Determine the (X, Y) coordinate at the center of the cell enclosing the given text.  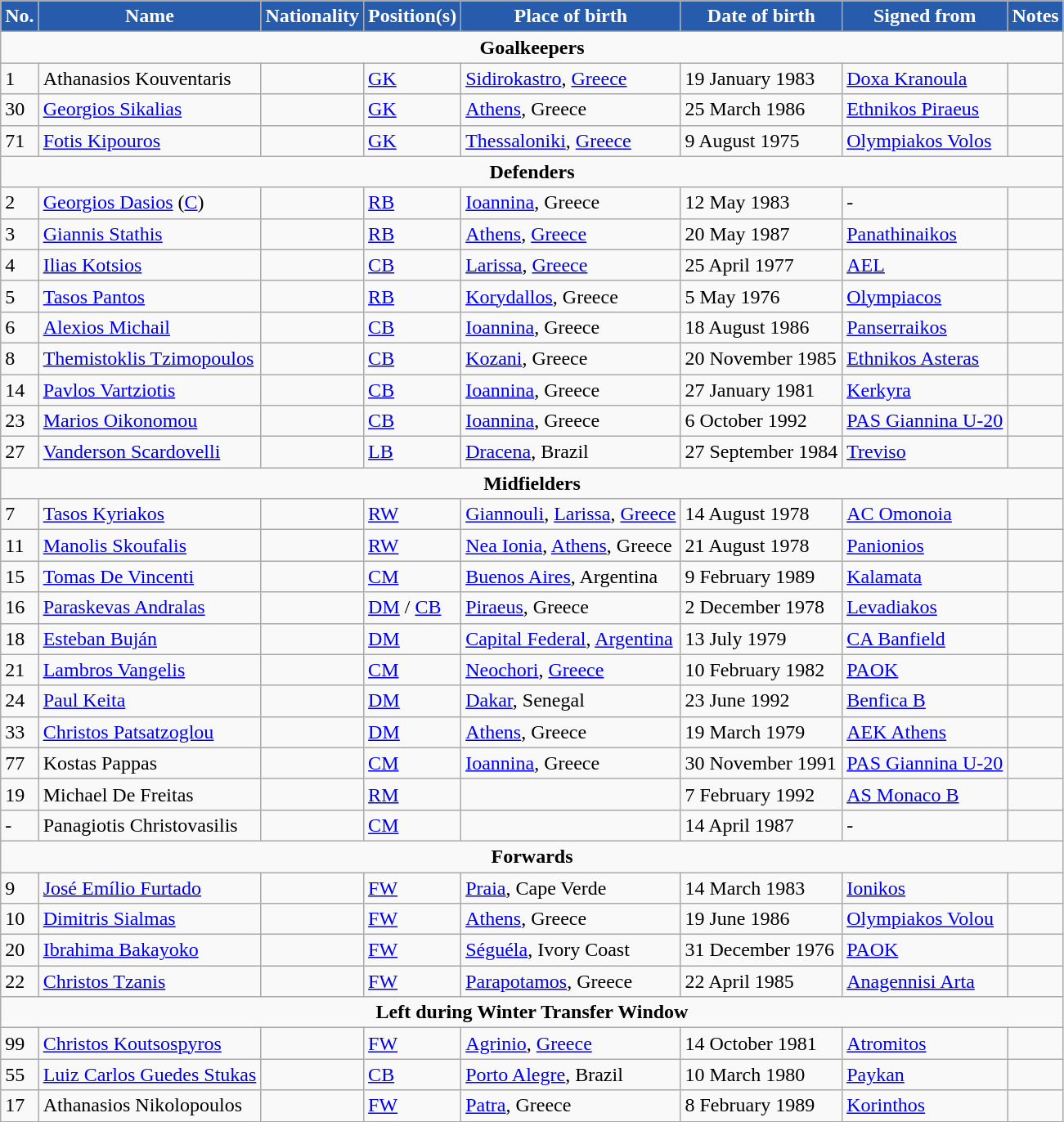
Agrinio, Greece (571, 1043)
9 August 1975 (761, 141)
21 (20, 670)
Christos Koutsospyros (150, 1043)
Goalkeepers (532, 47)
Athanasios Nikolopoulos (150, 1106)
Athanasios Kouventaris (150, 79)
9 February 1989 (761, 577)
Dracena, Brazil (571, 452)
Sidirokastro, Greece (571, 79)
Paraskevas Andralas (150, 608)
17 (20, 1106)
Christos Patsatzoglou (150, 732)
14 October 1981 (761, 1043)
Panagiotis Christovasilis (150, 825)
6 (20, 327)
Doxa Kranoula (925, 79)
Tomas De Vincenti (150, 577)
Séguéla, Ivory Coast (571, 950)
Ionikos (925, 887)
Nea Ionia, Athens, Greece (571, 545)
RM (412, 794)
Vanderson Scardovelli (150, 452)
30 (20, 110)
Ibrahima Bakayoko (150, 950)
Paykan (925, 1075)
19 January 1983 (761, 79)
Neochori, Greece (571, 670)
Benfica B (925, 701)
27 January 1981 (761, 390)
Midfielders (532, 483)
1 (20, 79)
Olympiacos (925, 296)
Capital Federal, Argentina (571, 639)
19 (20, 794)
Luiz Carlos Guedes Stukas (150, 1075)
Tasos Pantos (150, 296)
33 (20, 732)
Panathinaikos (925, 234)
Paul Keita (150, 701)
Atromitos (925, 1043)
Christos Tzanis (150, 981)
Giannouli, Larissa, Greece (571, 514)
10 March 1980 (761, 1075)
Olympiakos Volou (925, 919)
Korydallos, Greece (571, 296)
14 August 1978 (761, 514)
9 (20, 887)
Fotis Kipouros (150, 141)
22 (20, 981)
Parapotamos, Greece (571, 981)
Panionios (925, 545)
14 April 1987 (761, 825)
Olympiakos Volos (925, 141)
19 June 1986 (761, 919)
Ilias Kotsios (150, 265)
20 May 1987 (761, 234)
11 (20, 545)
31 December 1976 (761, 950)
Ethnikos Piraeus (925, 110)
77 (20, 763)
20 (20, 950)
Nationality (312, 16)
CA Banfield (925, 639)
Notes (1035, 16)
Kostas Pappas (150, 763)
71 (20, 141)
Marios Oikonomou (150, 421)
8 (20, 358)
2 December 1978 (761, 608)
13 July 1979 (761, 639)
LB (412, 452)
Larissa, Greece (571, 265)
14 March 1983 (761, 887)
Esteban Buján (150, 639)
Kalamata (925, 577)
10 February 1982 (761, 670)
Tasos Kyriakos (150, 514)
14 (20, 390)
AEK Athens (925, 732)
16 (20, 608)
4 (20, 265)
Manolis Skoufalis (150, 545)
Treviso (925, 452)
Dimitris Sialmas (150, 919)
22 April 1985 (761, 981)
Name (150, 16)
25 April 1977 (761, 265)
AC Omonoia (925, 514)
Left during Winter Transfer Window (532, 1012)
15 (20, 577)
Levadiakos (925, 608)
20 November 1985 (761, 358)
José Emílio Furtado (150, 887)
12 May 1983 (761, 203)
3 (20, 234)
Panserraikos (925, 327)
99 (20, 1043)
Patra, Greece (571, 1106)
23 (20, 421)
27 (20, 452)
Kozani, Greece (571, 358)
5 May 1976 (761, 296)
Buenos Aires, Argentina (571, 577)
24 (20, 701)
Georgios Sikalias (150, 110)
Thessaloniki, Greece (571, 141)
55 (20, 1075)
Place of birth (571, 16)
23 June 1992 (761, 701)
6 October 1992 (761, 421)
27 September 1984 (761, 452)
Dakar, Senegal (571, 701)
18 August 1986 (761, 327)
Lambros Vangelis (150, 670)
Giannis Stathis (150, 234)
DM / CB (412, 608)
Piraeus, Greece (571, 608)
10 (20, 919)
Forwards (532, 856)
7 (20, 514)
Defenders (532, 172)
Michael De Freitas (150, 794)
7 February 1992 (761, 794)
Themistoklis Tzimopoulos (150, 358)
Date of birth (761, 16)
5 (20, 296)
Alexios Michail (150, 327)
8 February 1989 (761, 1106)
2 (20, 203)
Praia, Cape Verde (571, 887)
AS Monaco B (925, 794)
25 March 1986 (761, 110)
AEL (925, 265)
30 November 1991 (761, 763)
Kerkyra (925, 390)
Ethnikos Asteras (925, 358)
Signed from (925, 16)
19 March 1979 (761, 732)
Pavlos Vartziotis (150, 390)
Georgios Dasios (C) (150, 203)
21 August 1978 (761, 545)
No. (20, 16)
Anagennisi Arta (925, 981)
Position(s) (412, 16)
Porto Alegre, Brazil (571, 1075)
18 (20, 639)
Korinthos (925, 1106)
